Detect which cell encompasses the target text, then output its (X, Y) center coordinate. 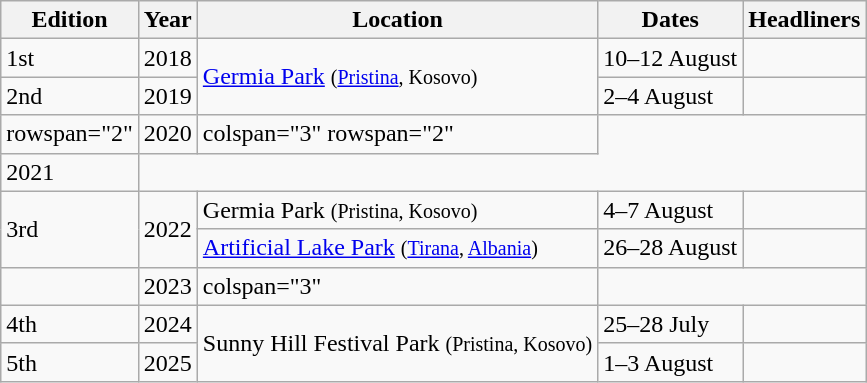
1–3 August (670, 362)
Dates (670, 20)
rowspan="2" (70, 134)
25–28 July (670, 324)
Headliners (804, 20)
Artificial Lake Park (Tirana, Albania) (397, 248)
4–7 August (670, 210)
1st (70, 58)
10–12 August (670, 58)
Year (168, 20)
2018 (168, 58)
Location (397, 20)
2025 (168, 362)
Edition (70, 20)
2–4 August (670, 96)
colspan="3" (397, 286)
2023 (168, 286)
colspan="3" rowspan="2" (397, 134)
2019 (168, 96)
2021 (70, 172)
3rd (70, 229)
2022 (168, 229)
26–28 August (670, 248)
2nd (70, 96)
Sunny Hill Festival Park (Pristina, Kosovo) (397, 343)
5th (70, 362)
4th (70, 324)
2020 (168, 134)
2024 (168, 324)
